Determine the (X, Y) coordinate at the center of the cell enclosing the given text.  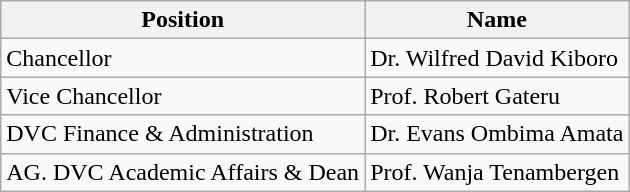
Name (497, 20)
Prof. Wanja Tenambergen (497, 172)
Dr. Wilfred David Kiboro (497, 58)
AG. DVC Academic Affairs & Dean (183, 172)
Dr. Evans Ombima Amata (497, 134)
Vice Chancellor (183, 96)
DVC Finance & Administration (183, 134)
Chancellor (183, 58)
Position (183, 20)
Prof. Robert Gateru (497, 96)
